From the cell containing the given text, extract its center point as [x, y] coordinate. 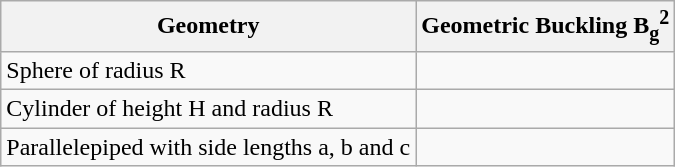
Cylinder of height H and radius R [208, 109]
Geometric Buckling Bg2 [546, 26]
Parallelepiped with side lengths a, b and c [208, 147]
Sphere of radius R [208, 71]
Geometry [208, 26]
